Locate the cell with the specified text and output its (x, y) center coordinate. 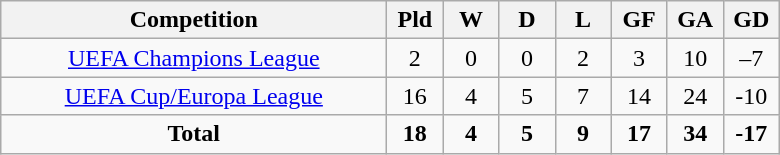
14 (639, 96)
Pld (415, 20)
GD (751, 20)
Competition (194, 20)
UEFA Champions League (194, 58)
10 (695, 58)
GF (639, 20)
7 (583, 96)
3 (639, 58)
UEFA Cup/Europa League (194, 96)
9 (583, 134)
-10 (751, 96)
16 (415, 96)
D (527, 20)
GA (695, 20)
18 (415, 134)
L (583, 20)
24 (695, 96)
-17 (751, 134)
34 (695, 134)
Total (194, 134)
–7 (751, 58)
W (471, 20)
17 (639, 134)
